Detect which cell encompasses the target text, then output its (X, Y) center coordinate. 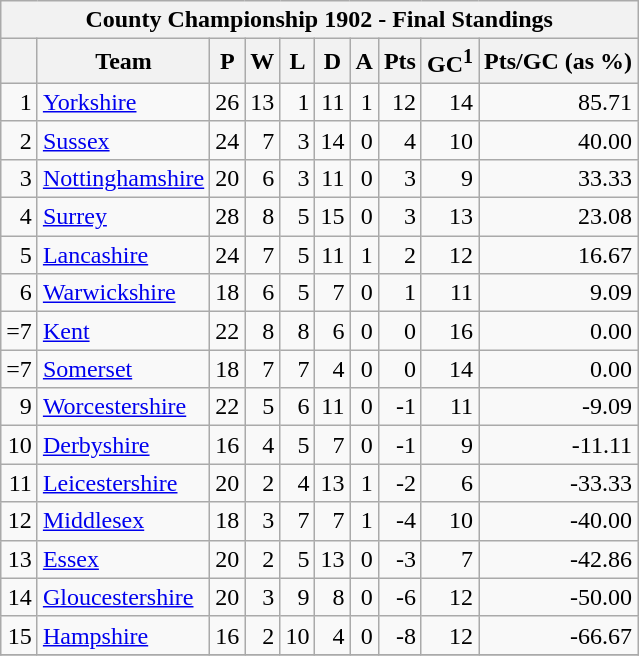
Leicestershire (123, 483)
Hampshire (123, 635)
Nottinghamshire (123, 178)
-66.67 (558, 635)
16.67 (558, 255)
Middlesex (123, 521)
County Championship 1902 - Final Standings (320, 20)
-42.86 (558, 559)
Gloucestershire (123, 597)
-3 (400, 559)
Lancashire (123, 255)
A (364, 62)
28 (228, 217)
9.09 (558, 293)
Warwickshire (123, 293)
P (228, 62)
85.71 (558, 102)
W (262, 62)
40.00 (558, 140)
-6 (400, 597)
Worcestershire (123, 407)
Yorkshire (123, 102)
Pts/GC (as %) (558, 62)
GC1 (450, 62)
Essex (123, 559)
Surrey (123, 217)
Kent (123, 331)
-11.11 (558, 445)
-33.33 (558, 483)
Somerset (123, 369)
26 (228, 102)
Pts (400, 62)
-40.00 (558, 521)
-4 (400, 521)
D (332, 62)
23.08 (558, 217)
Sussex (123, 140)
-9.09 (558, 407)
Derbyshire (123, 445)
Team (123, 62)
-8 (400, 635)
-50.00 (558, 597)
L (298, 62)
33.33 (558, 178)
-2 (400, 483)
